Find where the given text appears and provide that cell's center as [x, y] coordinate. 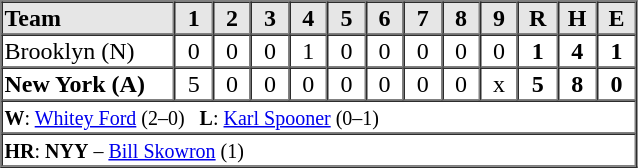
H [577, 18]
Team [88, 18]
R [538, 18]
6 [384, 18]
HR: NYY – Bill Skowron (1) [319, 150]
9 [499, 18]
Brooklyn (N) [88, 50]
New York (A) [88, 84]
x [499, 84]
3 [270, 18]
2 [232, 18]
E [616, 18]
7 [423, 18]
W: Whitey Ford (2–0) L: Karl Spooner (0–1) [319, 116]
